Determine the [x, y] coordinate at the center of the cell enclosing the given text.  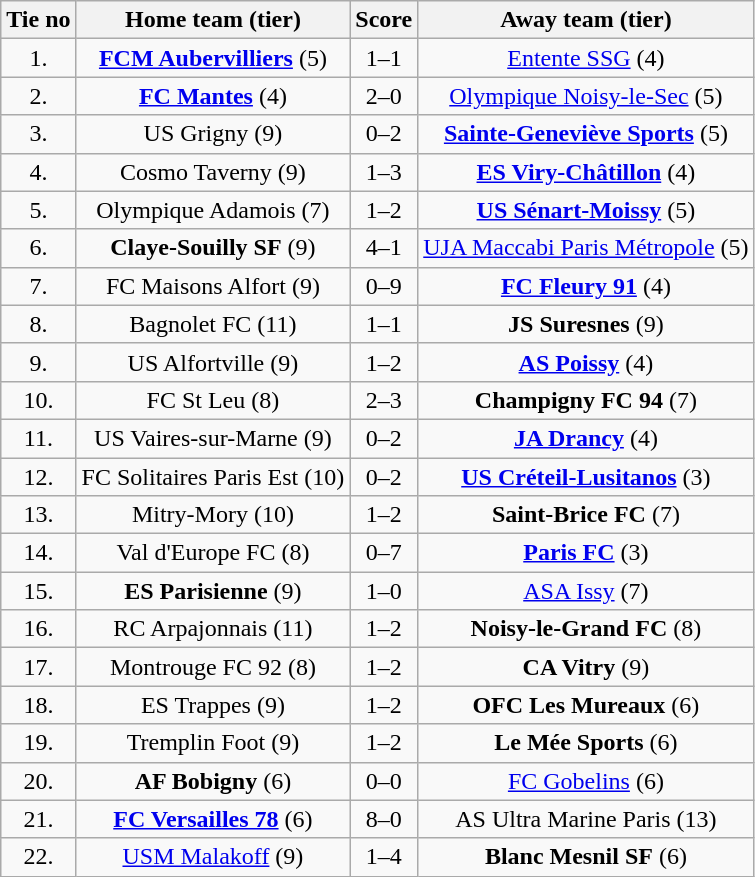
USM Malakoff (9) [213, 857]
FC Gobelins (6) [586, 781]
JA Drancy (4) [586, 438]
22. [38, 857]
Blanc Mesnil SF (6) [586, 857]
Claye-Souilly SF (9) [213, 248]
12. [38, 477]
2. [38, 96]
18. [38, 705]
OFC Les Mureaux (6) [586, 705]
US Vaires-sur-Marne (9) [213, 438]
0–9 [384, 286]
17. [38, 667]
ASA Issy (7) [586, 591]
Tie no [38, 20]
20. [38, 781]
UJA Maccabi Paris Métropole (5) [586, 248]
16. [38, 629]
13. [38, 515]
Noisy-le-Grand FC (8) [586, 629]
21. [38, 819]
14. [38, 553]
US Alfortville (9) [213, 362]
AS Poissy (4) [586, 362]
Paris FC (3) [586, 553]
3. [38, 134]
AF Bobigny (6) [213, 781]
4. [38, 172]
1–3 [384, 172]
FC Fleury 91 (4) [586, 286]
ES Trappes (9) [213, 705]
Olympique Noisy-le-Sec (5) [586, 96]
Away team (tier) [586, 20]
15. [38, 591]
CA Vitry (9) [586, 667]
Val d'Europe FC (8) [213, 553]
Le Mée Sports (6) [586, 743]
FC Versailles 78 (6) [213, 819]
FC Mantes (4) [213, 96]
Cosmo Taverny (9) [213, 172]
4–1 [384, 248]
FC St Leu (8) [213, 400]
RC Arpajonnais (11) [213, 629]
AS Ultra Marine Paris (13) [586, 819]
2–0 [384, 96]
FCM Aubervilliers (5) [213, 58]
US Sénart-Moissy (5) [586, 210]
Mitry-Mory (10) [213, 515]
Home team (tier) [213, 20]
FC Solitaires Paris Est (10) [213, 477]
ES Viry-Châtillon (4) [586, 172]
0–7 [384, 553]
11. [38, 438]
9. [38, 362]
Sainte-Geneviève Sports (5) [586, 134]
FC Maisons Alfort (9) [213, 286]
6. [38, 248]
1–4 [384, 857]
Olympique Adamois (7) [213, 210]
7. [38, 286]
Champigny FC 94 (7) [586, 400]
8–0 [384, 819]
Bagnolet FC (11) [213, 324]
Entente SSG (4) [586, 58]
Montrouge FC 92 (8) [213, 667]
8. [38, 324]
Score [384, 20]
19. [38, 743]
ES Parisienne (9) [213, 591]
10. [38, 400]
1–0 [384, 591]
5. [38, 210]
1. [38, 58]
Tremplin Foot (9) [213, 743]
2–3 [384, 400]
US Créteil-Lusitanos (3) [586, 477]
JS Suresnes (9) [586, 324]
Saint-Brice FC (7) [586, 515]
0–0 [384, 781]
US Grigny (9) [213, 134]
